Locate the cell with the specified text and output its [x, y] center coordinate. 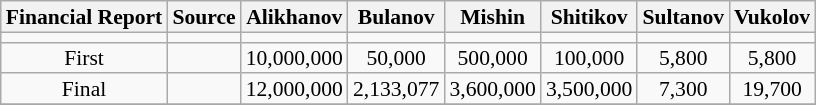
Shitikov [589, 16]
Financial Report [84, 16]
100,000 [589, 58]
3,500,000 [589, 90]
Alikhanov [294, 16]
3,600,000 [492, 90]
7,300 [683, 90]
Bulanov [396, 16]
Mishin [492, 16]
Vukolov [772, 16]
500,000 [492, 58]
Sultanov [683, 16]
Source [204, 16]
19,700 [772, 90]
12,000,000 [294, 90]
Final [84, 90]
First [84, 58]
2,133,077 [396, 90]
50,000 [396, 58]
10,000,000 [294, 58]
